Search for the cell housing the specified text and yield its (x, y) center coordinate. 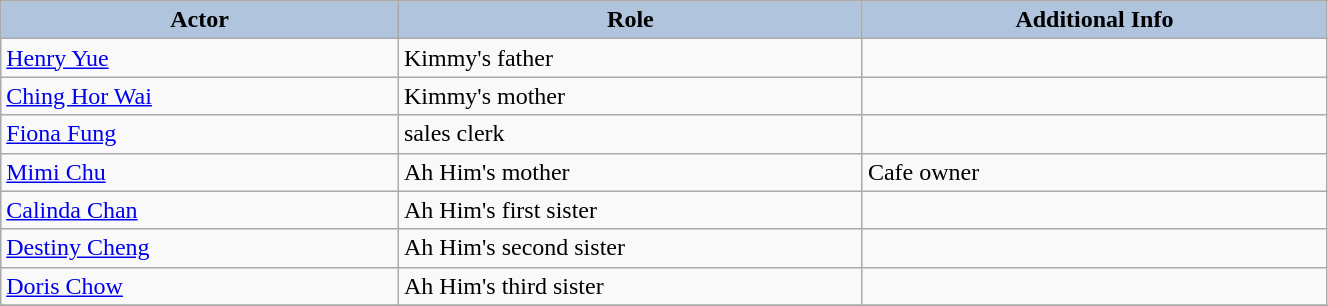
Ah Him's first sister (630, 210)
Kimmy's father (630, 58)
Ching Hor Wai (200, 96)
Henry Yue (200, 58)
Destiny Cheng (200, 248)
Ah Him's second sister (630, 248)
Calinda Chan (200, 210)
Kimmy's mother (630, 96)
Ah Him's third sister (630, 286)
Ah Him's mother (630, 172)
Mimi Chu (200, 172)
Doris Chow (200, 286)
Additional Info (1094, 20)
Fiona Fung (200, 134)
Role (630, 20)
Cafe owner (1094, 172)
sales clerk (630, 134)
Actor (200, 20)
